Pinpoint the cell where the given text exists, returning its [x, y] midpoint coordinate. 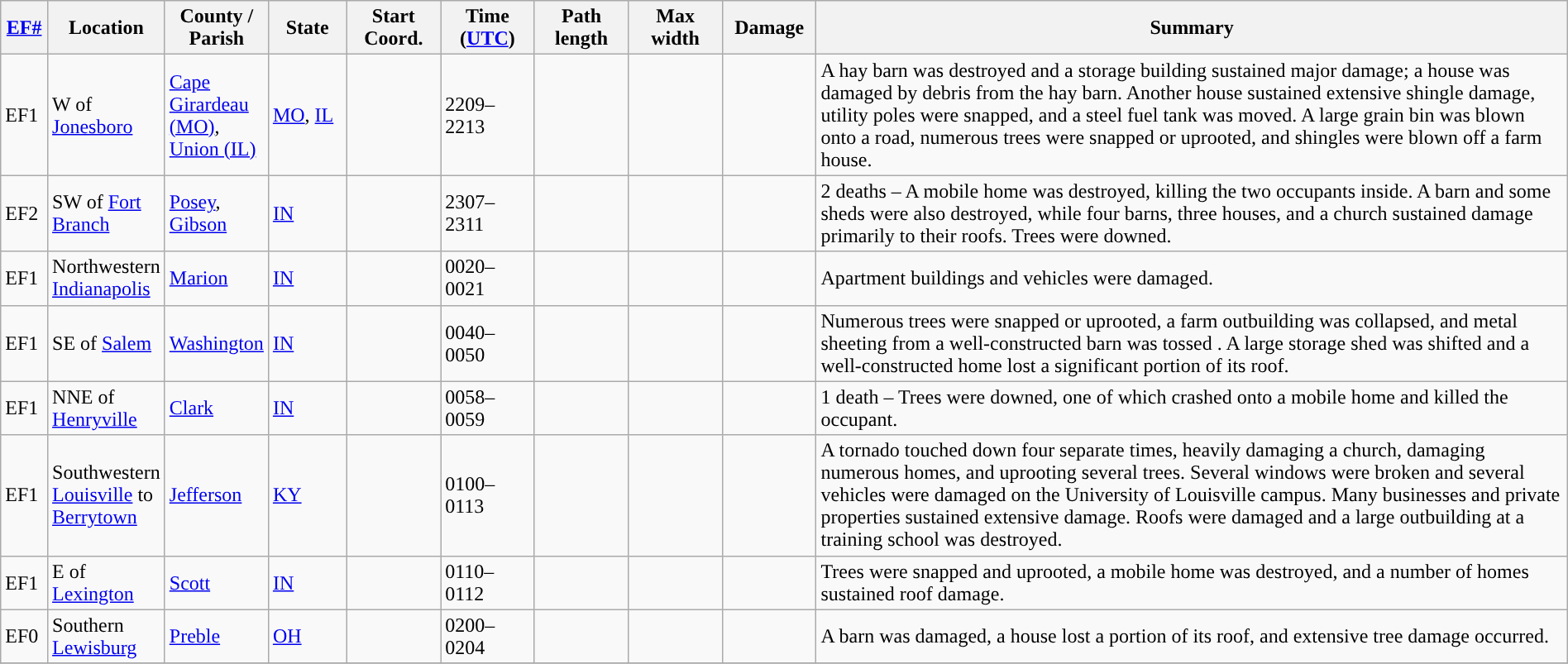
Path length [581, 28]
Northwestern Indianapolis [107, 278]
Southern Lewisburg [107, 637]
Scott [217, 582]
Clark [217, 408]
Cape Girardeau (MO), Union (IL) [217, 115]
MO, IL [308, 115]
Preble [217, 637]
SW of Fort Branch [107, 213]
Summary [1192, 28]
0200–0204 [488, 637]
Southwestern Louisville to Berrytown [107, 495]
Time (UTC) [488, 28]
Jefferson [217, 495]
NNE of Henryville [107, 408]
E of Lexington [107, 582]
EF0 [25, 637]
0040–0050 [488, 343]
Damage [769, 28]
Posey, Gibson [217, 213]
0110–0112 [488, 582]
A barn was damaged, a house lost a portion of its roof, and extensive tree damage occurred. [1192, 637]
EF# [25, 28]
EF2 [25, 213]
Max width [676, 28]
2307–2311 [488, 213]
OH [308, 637]
0100–0113 [488, 495]
State [308, 28]
Location [107, 28]
2209–2213 [488, 115]
SE of Salem [107, 343]
Trees were snapped and uprooted, a mobile home was destroyed, and a number of homes sustained roof damage. [1192, 582]
KY [308, 495]
Apartment buildings and vehicles were damaged. [1192, 278]
0020–0021 [488, 278]
Start Coord. [394, 28]
0058–0059 [488, 408]
W of Jonesboro [107, 115]
Marion [217, 278]
County / Parish [217, 28]
Washington [217, 343]
1 death – Trees were downed, one of which crashed onto a mobile home and killed the occupant. [1192, 408]
